Pinpoint the cell where the given text exists, returning its (X, Y) midpoint coordinate. 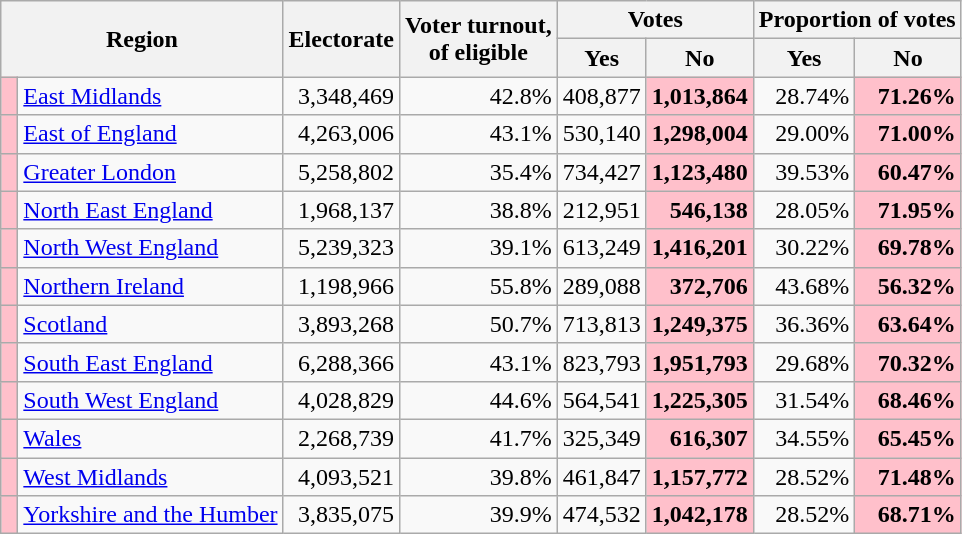
68.71% (908, 515)
4,263,006 (341, 134)
1,123,480 (700, 172)
28.74% (804, 96)
South West England (150, 400)
29.00% (804, 134)
713,813 (602, 324)
4,028,829 (341, 400)
Northern Ireland (150, 286)
71.95% (908, 210)
71.26% (908, 96)
823,793 (602, 362)
39.1% (478, 248)
East of England (150, 134)
56.32% (908, 286)
734,427 (602, 172)
212,951 (602, 210)
Voter turnout, of eligible (478, 39)
31.54% (804, 400)
1,157,772 (700, 477)
39.8% (478, 477)
546,138 (700, 210)
West Midlands (150, 477)
1,198,966 (341, 286)
Proportion of votes (857, 20)
70.32% (908, 362)
East Midlands (150, 96)
Votes (655, 20)
Region (142, 39)
1,013,864 (700, 96)
2,268,739 (341, 438)
28.05% (804, 210)
Wales (150, 438)
42.8% (478, 96)
55.8% (478, 286)
South East England (150, 362)
461,847 (602, 477)
474,532 (602, 515)
1,225,305 (700, 400)
1,298,004 (700, 134)
408,877 (602, 96)
39.9% (478, 515)
34.55% (804, 438)
1,951,793 (700, 362)
63.64% (908, 324)
60.47% (908, 172)
North East England (150, 210)
3,893,268 (341, 324)
29.68% (804, 362)
5,258,802 (341, 172)
1,249,375 (700, 324)
6,288,366 (341, 362)
Scotland (150, 324)
5,239,323 (341, 248)
68.46% (908, 400)
3,835,075 (341, 515)
1,042,178 (700, 515)
35.4% (478, 172)
372,706 (700, 286)
Greater London (150, 172)
North West England (150, 248)
613,249 (602, 248)
289,088 (602, 286)
530,140 (602, 134)
50.7% (478, 324)
564,541 (602, 400)
1,416,201 (700, 248)
Yorkshire and the Humber (150, 515)
38.8% (478, 210)
Electorate (341, 39)
30.22% (804, 248)
3,348,469 (341, 96)
43.68% (804, 286)
4,093,521 (341, 477)
36.36% (804, 324)
71.48% (908, 477)
325,349 (602, 438)
65.45% (908, 438)
1,968,137 (341, 210)
44.6% (478, 400)
39.53% (804, 172)
41.7% (478, 438)
71.00% (908, 134)
616,307 (700, 438)
69.78% (908, 248)
